Return the (x, y) coordinate for the center point of the cell that contains the specified text.  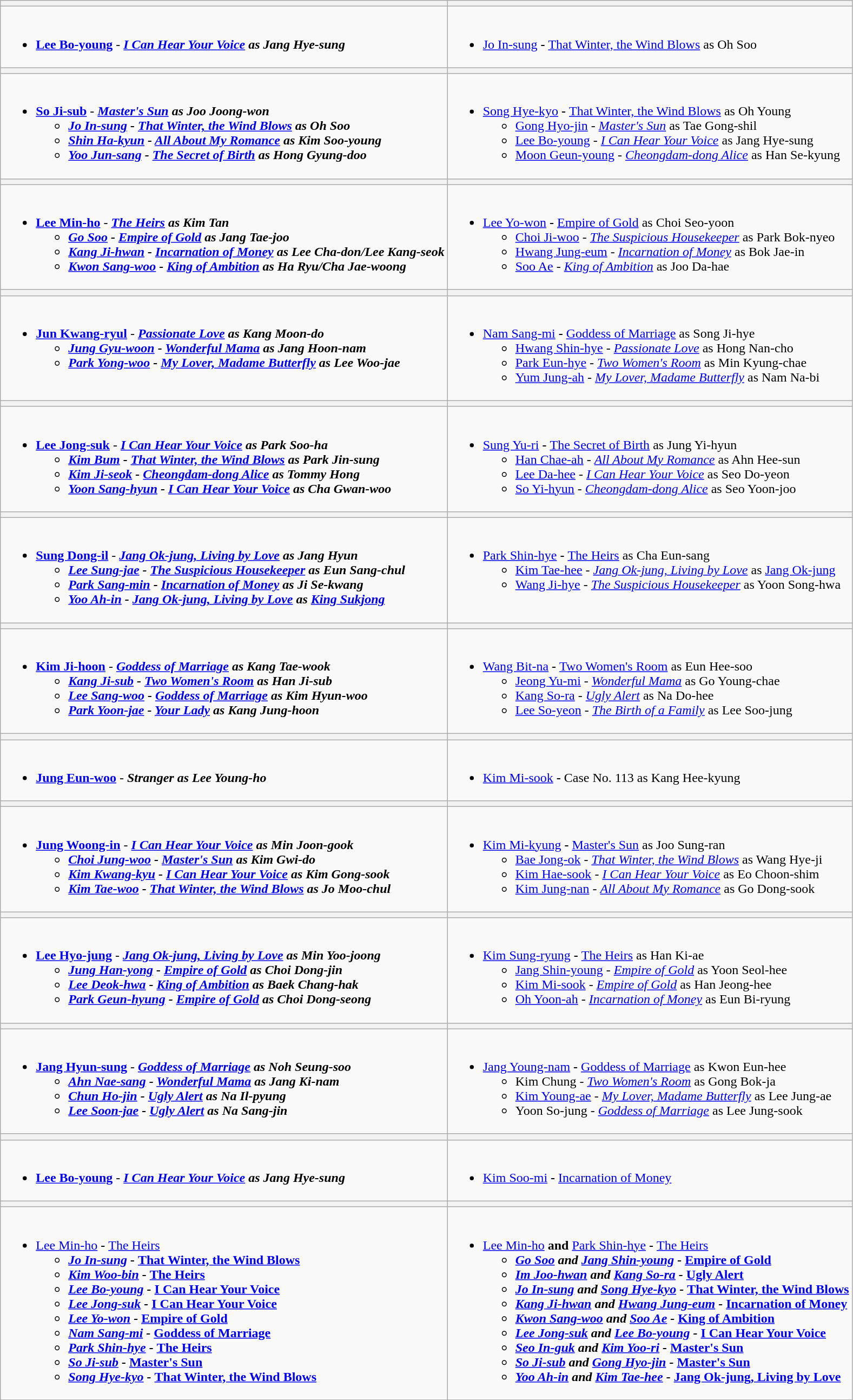
Kim Soo-mi - Incarnation of Money (650, 1170)
Jo In-sung - That Winter, the Wind Blows as Oh Soo (650, 37)
Kim Mi-sook - Case No. 113 as Kang Hee-kyung (650, 771)
Jung Eun-woo - Stranger as Lee Young-ho (224, 771)
